For the text-containing cell, return its midpoint in (x, y) coordinate format. 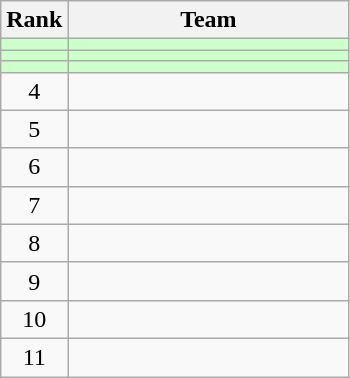
6 (34, 167)
4 (34, 91)
10 (34, 319)
Team (208, 20)
5 (34, 129)
7 (34, 205)
8 (34, 243)
11 (34, 357)
9 (34, 281)
Rank (34, 20)
